Identify which cell holds the provided text, then report its (X, Y) central coordinate. 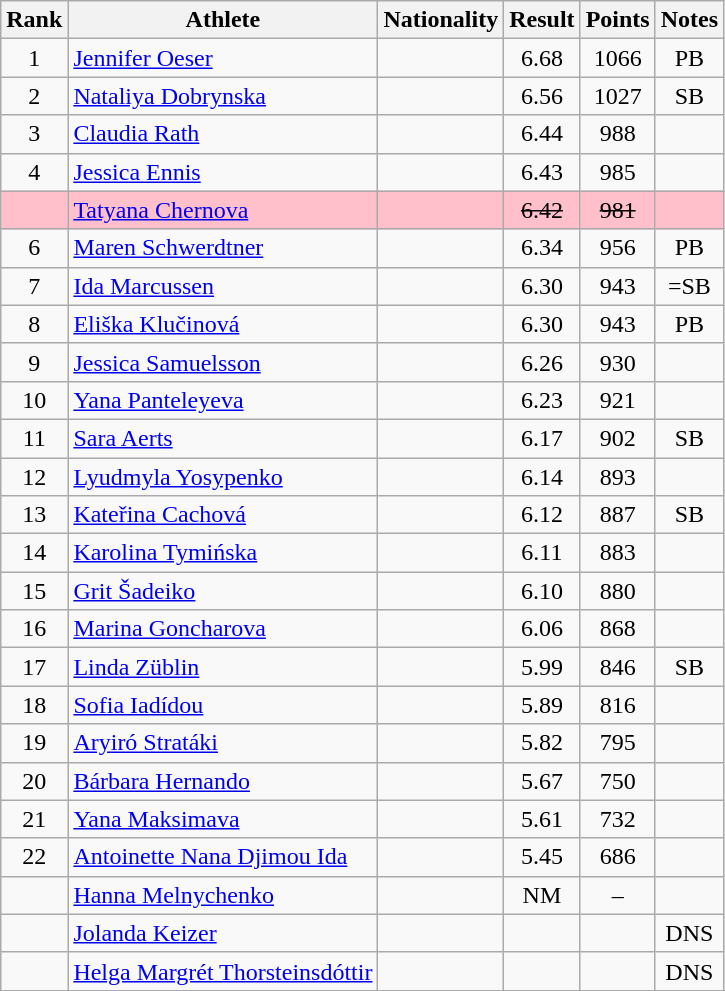
5.67 (542, 781)
816 (618, 705)
9 (34, 362)
988 (618, 134)
12 (34, 477)
Points (618, 20)
5.45 (542, 857)
846 (618, 667)
6.43 (542, 172)
6.42 (542, 210)
Athlete (223, 20)
5.89 (542, 705)
– (618, 895)
15 (34, 591)
6.06 (542, 629)
5.61 (542, 819)
6.17 (542, 438)
Maren Schwerdtner (223, 248)
Jolanda Keizer (223, 933)
750 (618, 781)
4 (34, 172)
3 (34, 134)
Nataliya Dobrynska (223, 96)
6.34 (542, 248)
985 (618, 172)
6.68 (542, 58)
Lyudmyla Yosypenko (223, 477)
7 (34, 286)
887 (618, 515)
16 (34, 629)
Jessica Samuelsson (223, 362)
795 (618, 743)
13 (34, 515)
868 (618, 629)
6.23 (542, 400)
Sara Aerts (223, 438)
10 (34, 400)
=SB (689, 286)
Notes (689, 20)
930 (618, 362)
Karolina Tymińska (223, 553)
19 (34, 743)
Claudia Rath (223, 134)
883 (618, 553)
Grit Šadeiko (223, 591)
18 (34, 705)
893 (618, 477)
732 (618, 819)
5.82 (542, 743)
880 (618, 591)
1027 (618, 96)
Antoinette Nana Djimou Ida (223, 857)
Marina Goncharova (223, 629)
1 (34, 58)
Hanna Melnychenko (223, 895)
17 (34, 667)
21 (34, 819)
Aryiró Stratáki (223, 743)
22 (34, 857)
6.26 (542, 362)
11 (34, 438)
Result (542, 20)
6.14 (542, 477)
8 (34, 324)
6.44 (542, 134)
6 (34, 248)
956 (618, 248)
Jennifer Oeser (223, 58)
1066 (618, 58)
Kateřina Cachová (223, 515)
Rank (34, 20)
921 (618, 400)
902 (618, 438)
Eliška Klučinová (223, 324)
Jessica Ennis (223, 172)
Ida Marcussen (223, 286)
Linda Züblin (223, 667)
Bárbara Hernando (223, 781)
Tatyana Chernova (223, 210)
5.99 (542, 667)
6.11 (542, 553)
6.12 (542, 515)
6.10 (542, 591)
Helga Margrét Thorsteinsdóttir (223, 971)
6.56 (542, 96)
Nationality (441, 20)
14 (34, 553)
Sofia Iadídou (223, 705)
2 (34, 96)
NM (542, 895)
20 (34, 781)
981 (618, 210)
686 (618, 857)
Yana Panteleyeva (223, 400)
Yana Maksimava (223, 819)
